Return the [x, y] coordinate for the center point of the cell that contains the specified text.  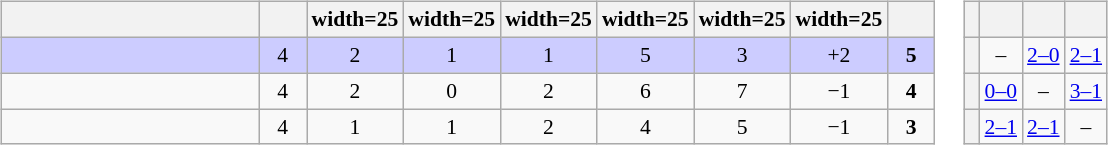
0 [452, 91]
7 [742, 91]
3–1 [1086, 91]
6 [646, 91]
+2 [838, 55]
0–0 [1002, 91]
2–0 [1044, 55]
